Find where the given text appears and provide that cell's center as (x, y) coordinate. 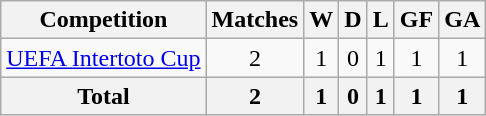
GA (462, 20)
Competition (104, 20)
Total (104, 96)
W (322, 20)
L (380, 20)
UEFA Intertoto Cup (104, 58)
D (353, 20)
Matches (255, 20)
GF (416, 20)
